Find where the given text appears and provide that cell's center as [X, Y] coordinate. 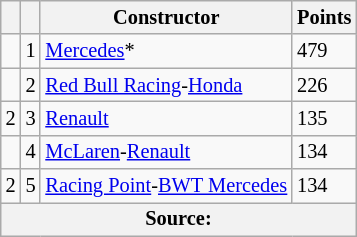
479 [324, 51]
4 [31, 152]
Source: [178, 219]
Constructor [166, 17]
3 [31, 118]
Points [324, 17]
5 [31, 186]
Renault [166, 118]
Red Bull Racing-Honda [166, 85]
Mercedes* [166, 51]
1 [31, 51]
135 [324, 118]
McLaren-Renault [166, 152]
Racing Point-BWT Mercedes [166, 186]
226 [324, 85]
